Provide the [X, Y] coordinate of the cell's center where the given text is located.  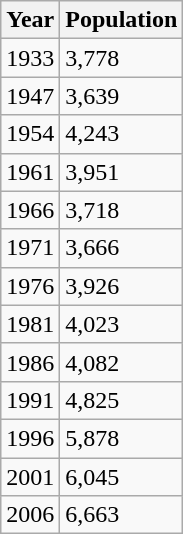
2006 [30, 515]
3,951 [122, 172]
1986 [30, 362]
Population [122, 20]
Year [30, 20]
4,243 [122, 134]
1981 [30, 324]
1947 [30, 96]
4,082 [122, 362]
2001 [30, 477]
1971 [30, 248]
1966 [30, 210]
1961 [30, 172]
6,045 [122, 477]
1991 [30, 400]
1976 [30, 286]
5,878 [122, 438]
3,926 [122, 286]
4,023 [122, 324]
3,718 [122, 210]
3,666 [122, 248]
1954 [30, 134]
1933 [30, 58]
1996 [30, 438]
6,663 [122, 515]
4,825 [122, 400]
3,778 [122, 58]
3,639 [122, 96]
